Scan for the cell matching the given text and deliver its (X, Y) coordinate at center. 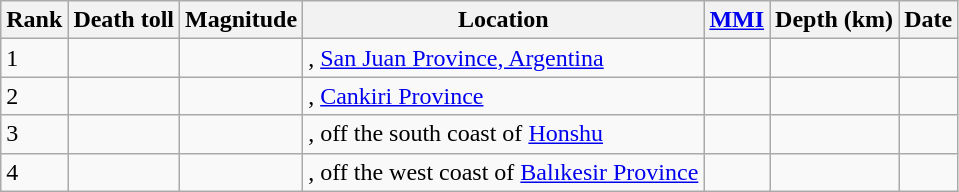
Date (928, 20)
, off the south coast of Honshu (504, 134)
Death toll (124, 20)
Magnitude (242, 20)
4 (34, 172)
MMI (737, 20)
Rank (34, 20)
Depth (km) (834, 20)
Location (504, 20)
, San Juan Province, Argentina (504, 58)
, Cankiri Province (504, 96)
3 (34, 134)
1 (34, 58)
, off the west coast of Balıkesir Province (504, 172)
2 (34, 96)
